Pinpoint the cell where the given text exists, returning its [X, Y] midpoint coordinate. 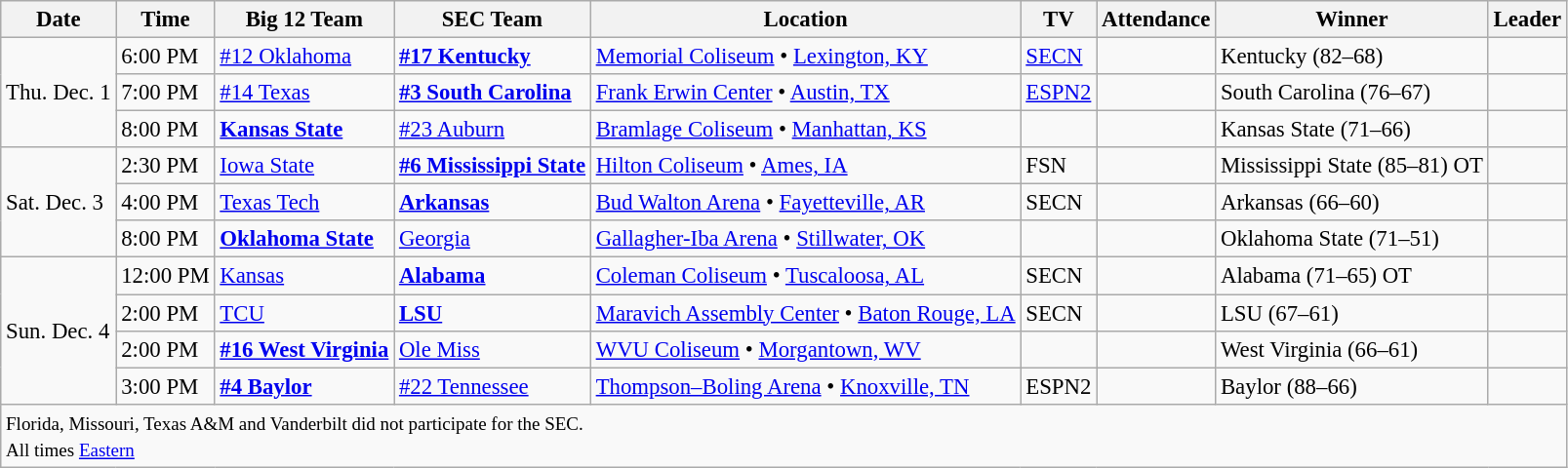
Mississippi State (85–81) OT [1352, 166]
#6 Mississippi State [493, 166]
Coleman Coliseum • Tuscaloosa, AL [806, 276]
#14 Texas [304, 93]
Location [806, 19]
3:00 PM [166, 386]
Memorial Coliseum • Lexington, KY [806, 57]
Thu. Dec. 1 [59, 94]
Time [166, 19]
Iowa State [304, 166]
Kansas State (71–66) [1352, 130]
6:00 PM [166, 57]
Hilton Coliseum • Ames, IA [806, 166]
FSN [1059, 166]
Kansas State [304, 130]
TCU [304, 313]
Alabama (71–65) OT [1352, 276]
Attendance [1156, 19]
WVU Coliseum • Morgantown, WV [806, 349]
#17 Kentucky [493, 57]
West Virginia (66–61) [1352, 349]
Georgia [493, 239]
Sat. Dec. 3 [59, 203]
Baylor (88–66) [1352, 386]
Texas Tech [304, 203]
Gallagher-Iba Arena • Stillwater, OK [806, 239]
#4 Baylor [304, 386]
Oklahoma State (71–51) [1352, 239]
LSU [493, 313]
Florida, Missouri, Texas A&M and Vanderbilt did not participate for the SEC.All times Eastern [784, 435]
Alabama [493, 276]
South Carolina (76–67) [1352, 93]
12:00 PM [166, 276]
Bramlage Coliseum • Manhattan, KS [806, 130]
Date [59, 19]
2:30 PM [166, 166]
Kentucky (82–68) [1352, 57]
Arkansas (66–60) [1352, 203]
Thompson–Boling Arena • Knoxville, TN [806, 386]
Kansas [304, 276]
Oklahoma State [304, 239]
Winner [1352, 19]
Ole Miss [493, 349]
4:00 PM [166, 203]
TV [1059, 19]
LSU (67–61) [1352, 313]
Sun. Dec. 4 [59, 331]
#23 Auburn [493, 130]
Big 12 Team [304, 19]
#22 Tennessee [493, 386]
Frank Erwin Center • Austin, TX [806, 93]
Bud Walton Arena • Fayetteville, AR [806, 203]
#3 South Carolina [493, 93]
Arkansas [493, 203]
Leader [1527, 19]
Maravich Assembly Center • Baton Rouge, LA [806, 313]
7:00 PM [166, 93]
#12 Oklahoma [304, 57]
SEC Team [493, 19]
#16 West Virginia [304, 349]
